Locate the cell with the specified text and output its [x, y] center coordinate. 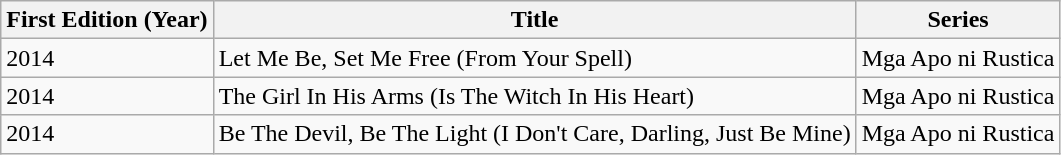
The Girl In His Arms (Is The Witch In His Heart) [534, 96]
Series [958, 20]
Let Me Be, Set Me Free (From Your Spell) [534, 58]
First Edition (Year) [107, 20]
Title [534, 20]
Be The Devil, Be The Light (I Don't Care, Darling, Just Be Mine) [534, 134]
